Output the (x, y) coordinate of the center of the cell containing the given text.  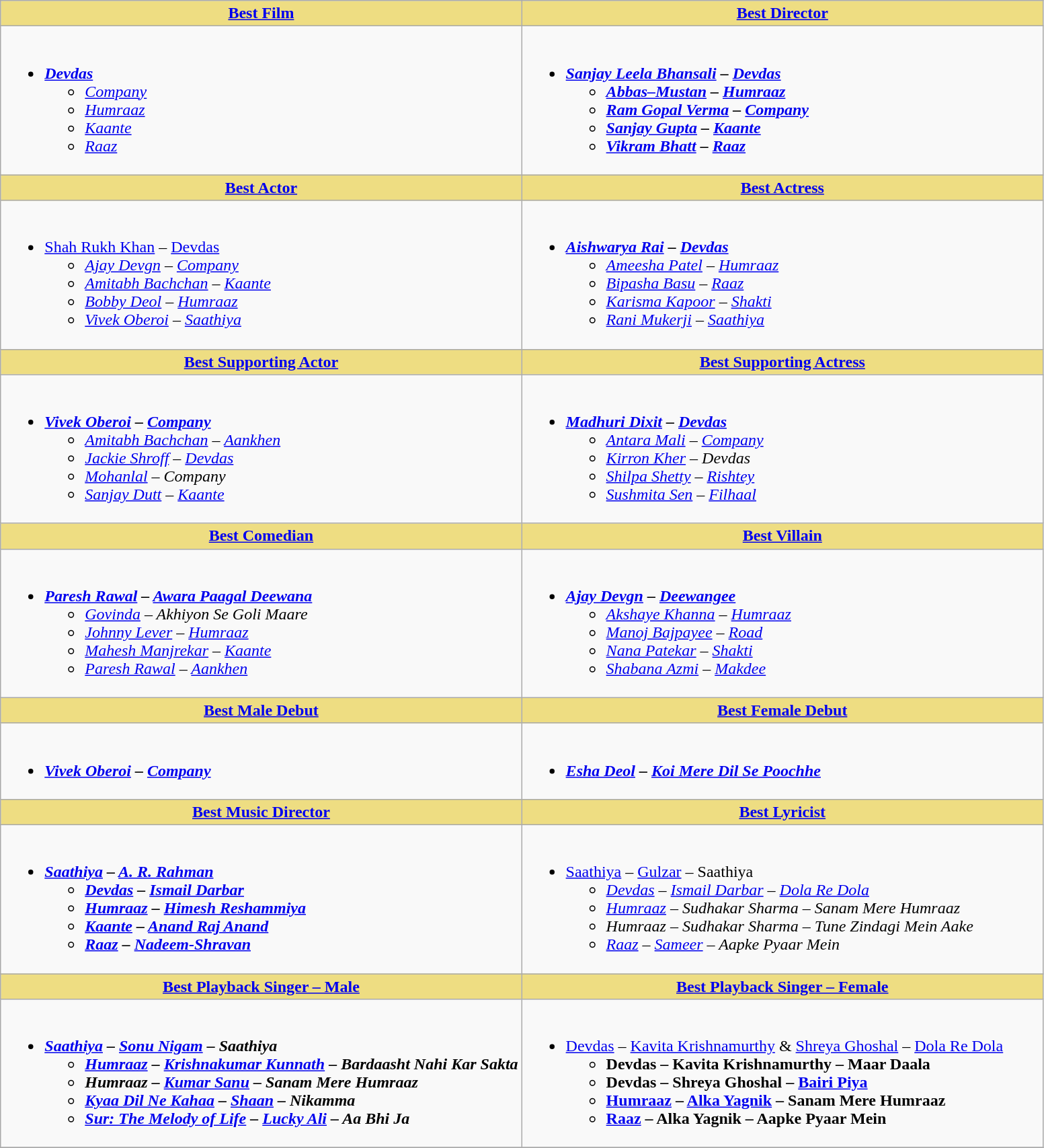
Aishwarya Rai – DevdasAmeesha Patel – HumraazBipasha Basu – RaazKarisma Kapoor – ShaktiRani Mukerji – Saathiya (782, 274)
Best Comedian (261, 536)
Shah Rukh Khan – Devdas Ajay Devgn – CompanyAmitabh Bachchan – KaanteBobby Deol – HumraazVivek Oberoi – Saathiya (261, 274)
Best Supporting Actress (782, 362)
Best Music Director (261, 812)
Best Film (261, 13)
Best Playback Singer – Female (782, 987)
Best Director (782, 13)
Best Actress (782, 188)
Best Villain (782, 536)
Best Male Debut (261, 710)
DevdasCompanyHumraazKaanteRaaz (261, 101)
Madhuri Dixit – DevdasAntara Mali – CompanyKirron Kher – DevdasShilpa Shetty – RishteySushmita Sen – Filhaal (782, 449)
Best Lyricist (782, 812)
Best Female Debut (782, 710)
Best Supporting Actor (261, 362)
Saathiya – A. R. Rahman Devdas – Ismail DarbarHumraaz – Himesh ReshammiyaKaante – Anand Raj AnandRaaz – Nadeem-Shravan (261, 898)
Esha Deol – Koi Mere Dil Se Poochhe (782, 761)
Sanjay Leela Bhansali – Devdas Abbas–Mustan – HumraazRam Gopal Verma – CompanySanjay Gupta – KaanteVikram Bhatt – Raaz (782, 101)
Best Actor (261, 188)
Vivek Oberoi – CompanyAmitabh Bachchan – AankhenJackie Shroff – DevdasMohanlal – CompanySanjay Dutt – Kaante (261, 449)
Best Playback Singer – Male (261, 987)
Ajay Devgn – DeewangeeAkshaye Khanna – HumraazManoj Bajpayee – RoadNana Patekar – ShaktiShabana Azmi – Makdee (782, 623)
Vivek Oberoi – Company (261, 761)
Paresh Rawal – Awara Paagal DeewanaGovinda – Akhiyon Se Goli MaareJohnny Lever – HumraazMahesh Manjrekar – KaanteParesh Rawal – Aankhen (261, 623)
